Pinpoint the cell where the given text exists, returning its [X, Y] midpoint coordinate. 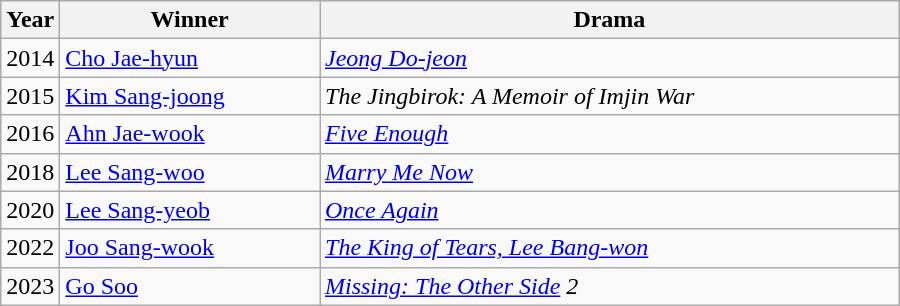
Jeong Do-jeon [610, 58]
The King of Tears, Lee Bang-won [610, 248]
Once Again [610, 210]
2014 [30, 58]
2022 [30, 248]
2020 [30, 210]
Five Enough [610, 134]
Marry Me Now [610, 172]
2015 [30, 96]
2016 [30, 134]
Lee Sang-yeob [190, 210]
Go Soo [190, 286]
Ahn Jae-wook [190, 134]
Year [30, 20]
2023 [30, 286]
Cho Jae-hyun [190, 58]
Winner [190, 20]
Drama [610, 20]
Joo Sang-wook [190, 248]
The Jingbirok: A Memoir of Imjin War [610, 96]
2018 [30, 172]
Missing: The Other Side 2 [610, 286]
Kim Sang-joong [190, 96]
Lee Sang-woo [190, 172]
